Capture the cell that displays the provided text and extract its (X, Y) central coordinate. 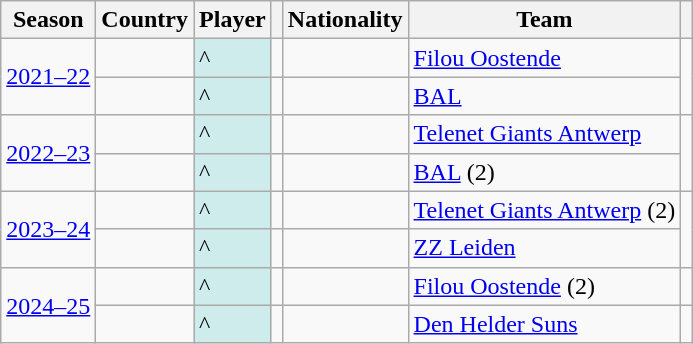
2023–24 (48, 229)
Country (145, 20)
Filou Oostende (544, 58)
Nationality (345, 20)
2021–22 (48, 77)
BAL (2) (544, 172)
Team (544, 20)
Den Helder Suns (544, 324)
BAL (544, 96)
ZZ Leiden (544, 248)
2022–23 (48, 153)
Telenet Giants Antwerp (2) (544, 210)
Season (48, 20)
Player (233, 20)
Filou Oostende (2) (544, 286)
Telenet Giants Antwerp (544, 134)
2024–25 (48, 305)
